Return the [x, y] coordinate for the center point of the cell that contains the specified text.  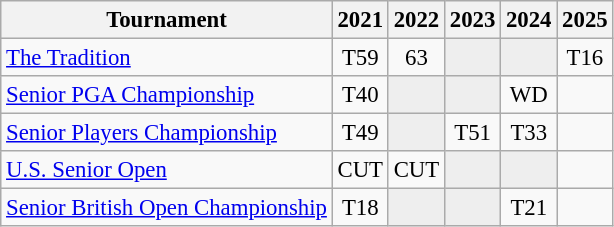
T21 [529, 208]
T18 [360, 208]
T40 [360, 95]
U.S. Senior Open [166, 170]
T49 [360, 133]
WD [529, 95]
T33 [529, 133]
The Tradition [166, 58]
Senior Players Championship [166, 133]
2024 [529, 20]
2022 [416, 20]
Tournament [166, 20]
T59 [360, 58]
2023 [472, 20]
2021 [360, 20]
2025 [585, 20]
Senior British Open Championship [166, 208]
T51 [472, 133]
T16 [585, 58]
Senior PGA Championship [166, 95]
63 [416, 58]
